Return the (x, y) coordinate for the center point of the cell that contains the specified text.  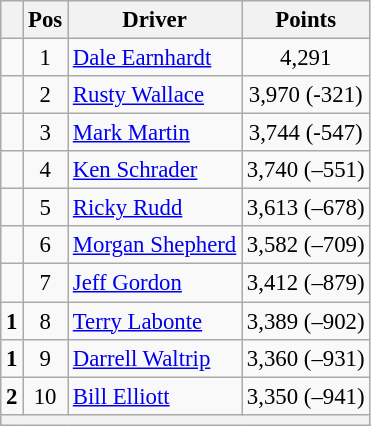
7 (46, 283)
Ricky Rudd (155, 208)
10 (46, 396)
3,970 (-321) (306, 95)
6 (46, 245)
Terry Labonte (155, 321)
9 (46, 358)
Ken Schrader (155, 170)
3 (46, 133)
Jeff Gordon (155, 283)
Mark Martin (155, 133)
Darrell Waltrip (155, 358)
4,291 (306, 58)
3,582 (–709) (306, 245)
3,350 (–941) (306, 396)
Dale Earnhardt (155, 58)
4 (46, 170)
Pos (46, 20)
5 (46, 208)
3,740 (–551) (306, 170)
Driver (155, 20)
Bill Elliott (155, 396)
3,412 (–879) (306, 283)
Rusty Wallace (155, 95)
8 (46, 321)
3,613 (–678) (306, 208)
3,389 (–902) (306, 321)
3,744 (-547) (306, 133)
Points (306, 20)
Morgan Shepherd (155, 245)
3,360 (–931) (306, 358)
